Search for the cell housing the specified text and yield its (X, Y) center coordinate. 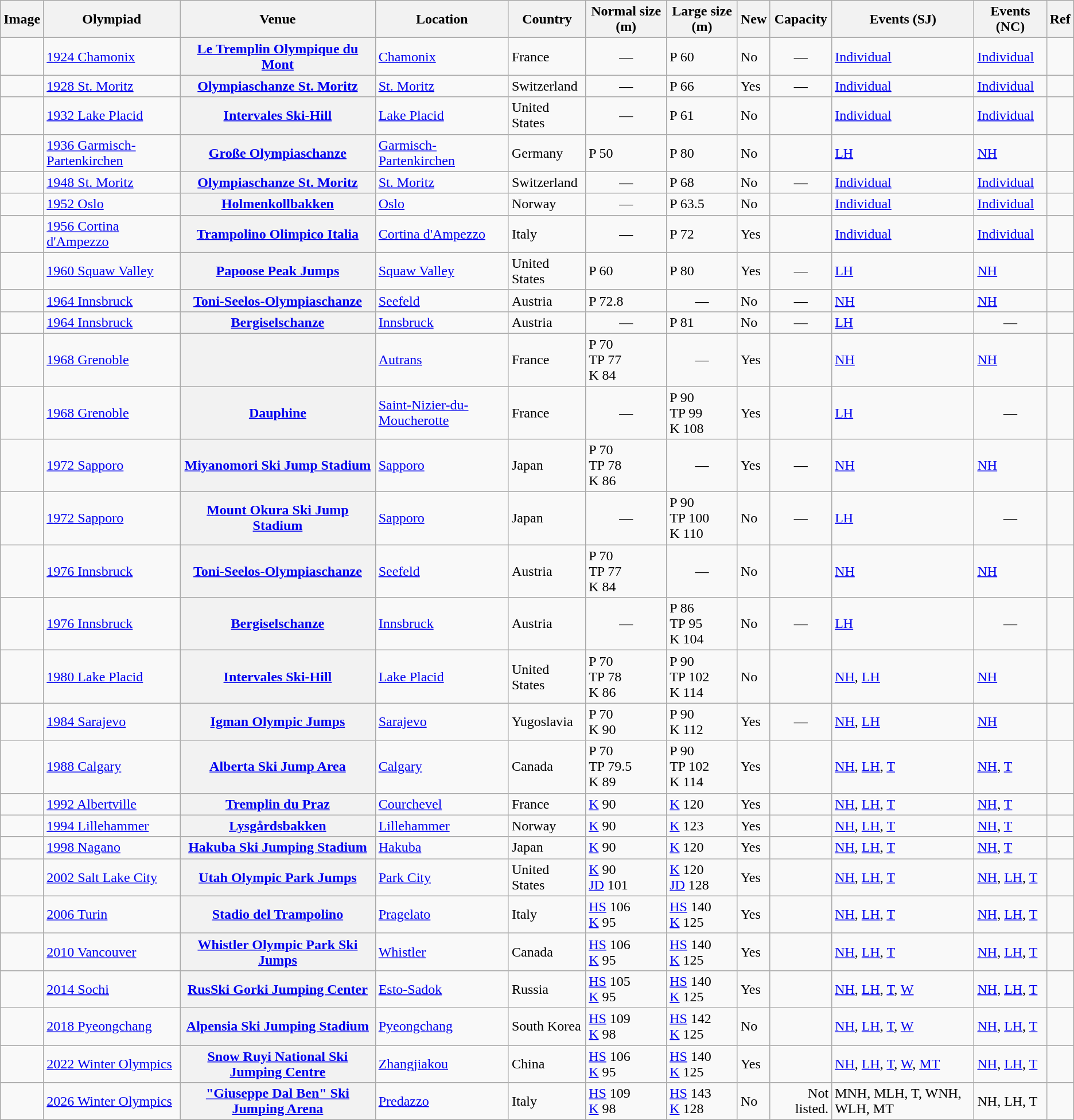
P 86TP 95K 104 (702, 624)
P 70TP 79.5K 89 (626, 767)
2006 Turin (112, 914)
Snow Ruyi National Ski Jumping Centre (278, 1063)
South Korea (547, 1027)
P 66 (702, 86)
Yugoslavia (547, 721)
1932 Lake Placid (112, 116)
Lysgårdsbakken (278, 826)
1928 St. Moritz (112, 86)
Ref (1060, 19)
K 123 (702, 826)
China (547, 1063)
Alpensia Ski Jumping Stadium (278, 1027)
2014 Sochi (112, 989)
P 63.5 (702, 204)
HS 143 K 128 (702, 1101)
P 72.8 (626, 301)
1924 Chamonix (112, 56)
P 50 (626, 153)
Russia (547, 989)
Pragelato (442, 914)
P 70K 90 (626, 721)
Trampolino Olimpico Italia (278, 234)
Chamonix (442, 56)
Not listed. (801, 1101)
Predazzo (442, 1101)
Mount Okura Ski Jump Stadium (278, 518)
Courchevel (442, 804)
2002 Salt Lake City (112, 877)
Events (NC) (1010, 19)
Saint-Nizier-du-Moucherotte (442, 413)
P 90TP 99K 108 (702, 413)
Country (547, 19)
1994 Lillehammer (112, 826)
1992 Albertville (112, 804)
Park City (442, 877)
P 68 (702, 182)
Olympiad (112, 19)
Hakuba Ski Jumping Stadium (278, 848)
1956 Cortina d'Ampezzo (112, 234)
Capacity (801, 19)
Alberta Ski Jump Area (278, 767)
1984 Sarajevo (112, 721)
Normal size (m) (626, 19)
2010 Vancouver (112, 952)
Germany (547, 153)
1936 Garmisch-Partenkirchen (112, 153)
1952 Oslo (112, 204)
Holmenkollbakken (278, 204)
Miyanomori Ski Jump Stadium (278, 466)
Le Tremplin Olympique du Mont (278, 56)
Location (442, 19)
Pyeongchang (442, 1027)
New (753, 19)
Oslo (442, 204)
P 90TP 100K 110 (702, 518)
Whistler (442, 952)
2026 Winter Olympics (112, 1101)
Squaw Valley (442, 271)
2018 Pyeongchang (112, 1027)
Dauphine (278, 413)
2022 Winter Olympics (112, 1063)
P 90K 112 (702, 721)
Igman Olympic Jumps (278, 721)
Hakuba (442, 848)
1988 Calgary (112, 767)
K 120JD 128 (702, 877)
1948 St. Moritz (112, 182)
Esto-Sadok (442, 989)
Utah Olympic Park Jumps (278, 877)
Lillehammer (442, 826)
Tremplin du Praz (278, 804)
P 81 (702, 322)
P 61 (702, 116)
HS 106K 95 (626, 1063)
Cortina d'Ampezzo (442, 234)
Große Olympiaschanze (278, 153)
Garmisch-Partenkirchen (442, 153)
Venue (278, 19)
Large size (m) (702, 19)
MNH, MLH, T, WNH, WLH, MT (903, 1101)
Whistler Olympic Park Ski Jumps (278, 952)
"Giuseppe Dal Ben" Ski Jumping Arena (278, 1101)
1980 Lake Placid (112, 677)
Zhangjiakou (442, 1063)
Image (22, 19)
NH, LH, T, W, MT (903, 1063)
HS 142 K 125 (702, 1027)
Sarajevo (442, 721)
1960 Squaw Valley (112, 271)
HS 105 K 95 (626, 989)
RusSki Gorki Jumping Center (278, 989)
1998 Nagano (112, 848)
Calgary (442, 767)
Events (SJ) (903, 19)
Papoose Peak Jumps (278, 271)
Autrans (442, 360)
P 72 (702, 234)
Stadio del Trampolino (278, 914)
K 90JD 101 (626, 877)
